Scan for the cell matching the given text and deliver its (X, Y) coordinate at center. 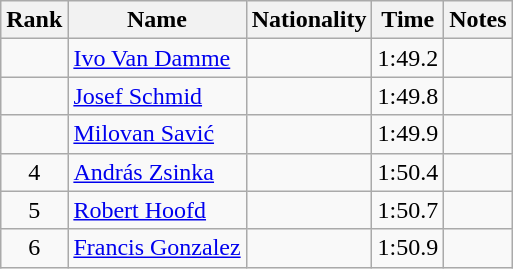
1:49.2 (408, 58)
Nationality (309, 20)
1:50.4 (408, 172)
Josef Schmid (157, 96)
András Zsinka (157, 172)
Francis Gonzalez (157, 248)
Name (157, 20)
1:50.9 (408, 248)
Notes (478, 20)
Rank (34, 20)
1:50.7 (408, 210)
Robert Hoofd (157, 210)
4 (34, 172)
1:49.8 (408, 96)
Time (408, 20)
Ivo Van Damme (157, 58)
Milovan Savić (157, 134)
5 (34, 210)
6 (34, 248)
1:49.9 (408, 134)
